For the text-containing cell, return its midpoint in (X, Y) coordinate format. 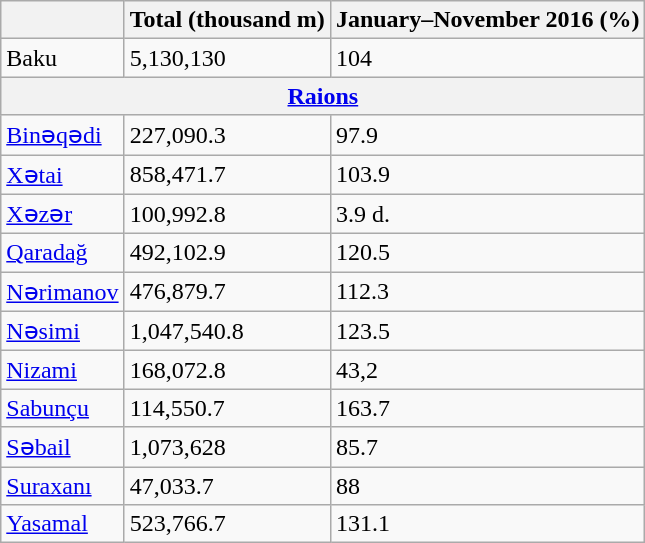
112.3 (488, 292)
Səbail (62, 447)
43,2 (488, 370)
103.9 (488, 174)
100,992.8 (227, 214)
131.1 (488, 524)
Sabunçu (62, 408)
Nəsimi (62, 331)
104 (488, 58)
47,033.7 (227, 485)
85.7 (488, 447)
Xətai (62, 174)
476,879.7 (227, 292)
1,073,628 (227, 447)
523,766.7 (227, 524)
97.9 (488, 135)
163.7 (488, 408)
Qaradağ (62, 253)
5,130,130 (227, 58)
858,471.7 (227, 174)
120.5 (488, 253)
168,072.8 (227, 370)
Xəzər (62, 214)
Total (thousand m) (227, 20)
Nərimanov (62, 292)
Binəqədi (62, 135)
Yasamal (62, 524)
3.9 d. (488, 214)
Baku (62, 58)
1,047,540.8 (227, 331)
114,550.7 (227, 408)
88 (488, 485)
Raions (323, 96)
227,090.3 (227, 135)
January–November 2016 (%) (488, 20)
123.5 (488, 331)
Suraxanı (62, 485)
Nizami (62, 370)
492,102.9 (227, 253)
